Output the [X, Y] coordinate of the center of the cell containing the given text.  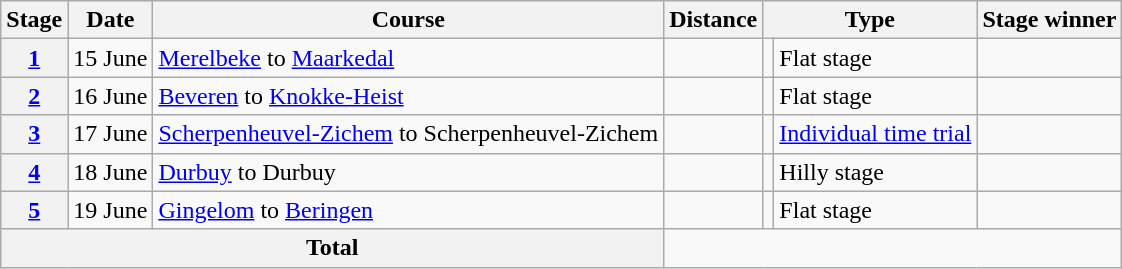
18 June [110, 172]
16 June [110, 96]
Course [408, 20]
5 [34, 210]
Date [110, 20]
Stage [34, 20]
19 June [110, 210]
2 [34, 96]
Beveren to Knokke-Heist [408, 96]
Total [332, 248]
Scherpenheuvel-Zichem to Scherpenheuvel-Zichem [408, 134]
15 June [110, 58]
Individual time trial [876, 134]
1 [34, 58]
Stage winner [1050, 20]
Type [870, 20]
Hilly stage [876, 172]
Merelbeke to Maarkedal [408, 58]
Durbuy to Durbuy [408, 172]
Gingelom to Beringen [408, 210]
Distance [714, 20]
17 June [110, 134]
4 [34, 172]
3 [34, 134]
